Pinpoint the cell where the given text exists, returning its (x, y) midpoint coordinate. 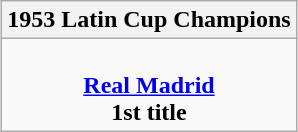
1953 Latin Cup Champions (149, 20)
Real Madrid 1st title (149, 85)
